Search for the cell housing the specified text and yield its (x, y) center coordinate. 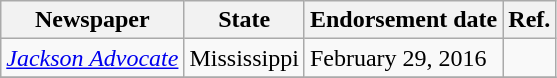
Mississippi (244, 58)
Endorsement date (403, 20)
Newspaper (92, 20)
Jackson Advocate (92, 58)
Ref. (530, 20)
February 29, 2016 (403, 58)
State (244, 20)
